Provide the (X, Y) coordinate of the cell's center where the given text is located.  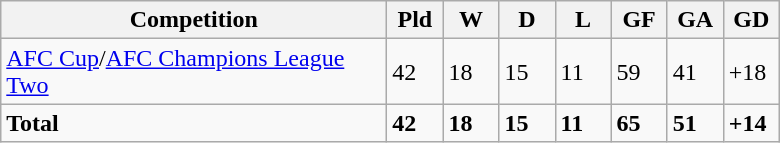
AFC Cup/AFC Champions League Two (194, 72)
W (471, 20)
+14 (751, 123)
Competition (194, 20)
65 (639, 123)
GD (751, 20)
GF (639, 20)
51 (695, 123)
+18 (751, 72)
59 (639, 72)
Pld (415, 20)
Total (194, 123)
GA (695, 20)
41 (695, 72)
L (583, 20)
D (527, 20)
